From the cell containing the given text, extract its center point as (X, Y) coordinate. 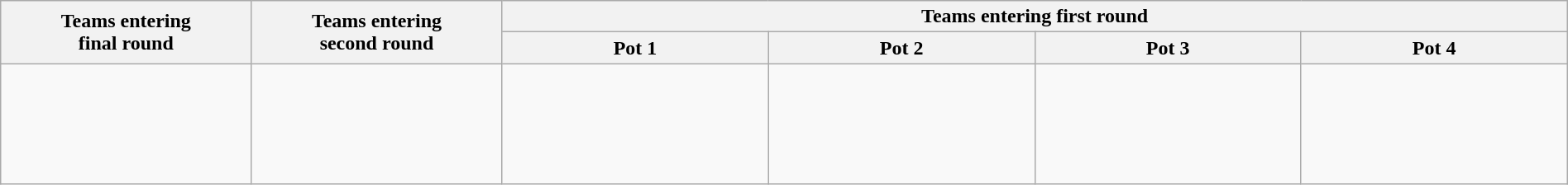
Pot 2 (901, 48)
Teams enteringsecond round (377, 32)
Teams entering first round (1035, 17)
Pot 1 (635, 48)
Pot 3 (1168, 48)
Teams enteringfinal round (126, 32)
Pot 4 (1434, 48)
